Identify which cell holds the provided text, then report its [X, Y] central coordinate. 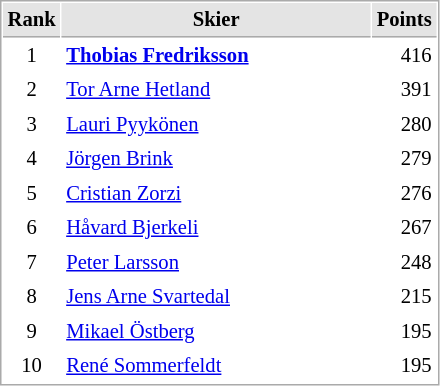
Tor Arne Hetland [216, 90]
2 [32, 90]
Rank [32, 20]
Jörgen Brink [216, 158]
1 [32, 56]
215 [404, 296]
279 [404, 158]
Peter Larsson [216, 262]
Points [404, 20]
Cristian Zorzi [216, 194]
Håvard Bjerkeli [216, 228]
Thobias Fredriksson [216, 56]
267 [404, 228]
4 [32, 158]
280 [404, 124]
9 [32, 332]
248 [404, 262]
7 [32, 262]
391 [404, 90]
276 [404, 194]
8 [32, 296]
3 [32, 124]
10 [32, 366]
Skier [216, 20]
Jens Arne Svartedal [216, 296]
René Sommerfeldt [216, 366]
6 [32, 228]
5 [32, 194]
416 [404, 56]
Lauri Pyykönen [216, 124]
Mikael Östberg [216, 332]
